Search for the cell housing the specified text and yield its (x, y) center coordinate. 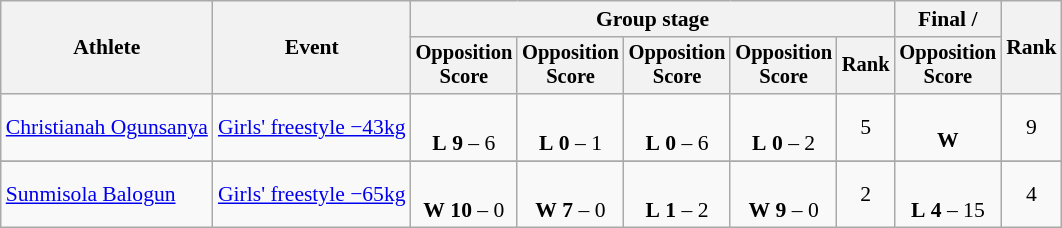
Girls' freestyle −65kg (312, 194)
L 0 – 2 (784, 128)
4 (1032, 194)
W 10 – 0 (464, 194)
L 0 – 6 (678, 128)
5 (866, 128)
Girls' freestyle −43kg (312, 128)
Athlete (107, 48)
L 9 – 6 (464, 128)
L 1 – 2 (678, 194)
W 7 – 0 (570, 194)
Christianah Ogunsanya (107, 128)
Event (312, 48)
9 (1032, 128)
Group stage (653, 19)
W 9 – 0 (784, 194)
L 4 – 15 (948, 194)
Final / (948, 19)
L 0 – 1 (570, 128)
2 (866, 194)
Sunmisola Balogun (107, 194)
W (948, 128)
